Find where the given text appears and provide that cell's center as [x, y] coordinate. 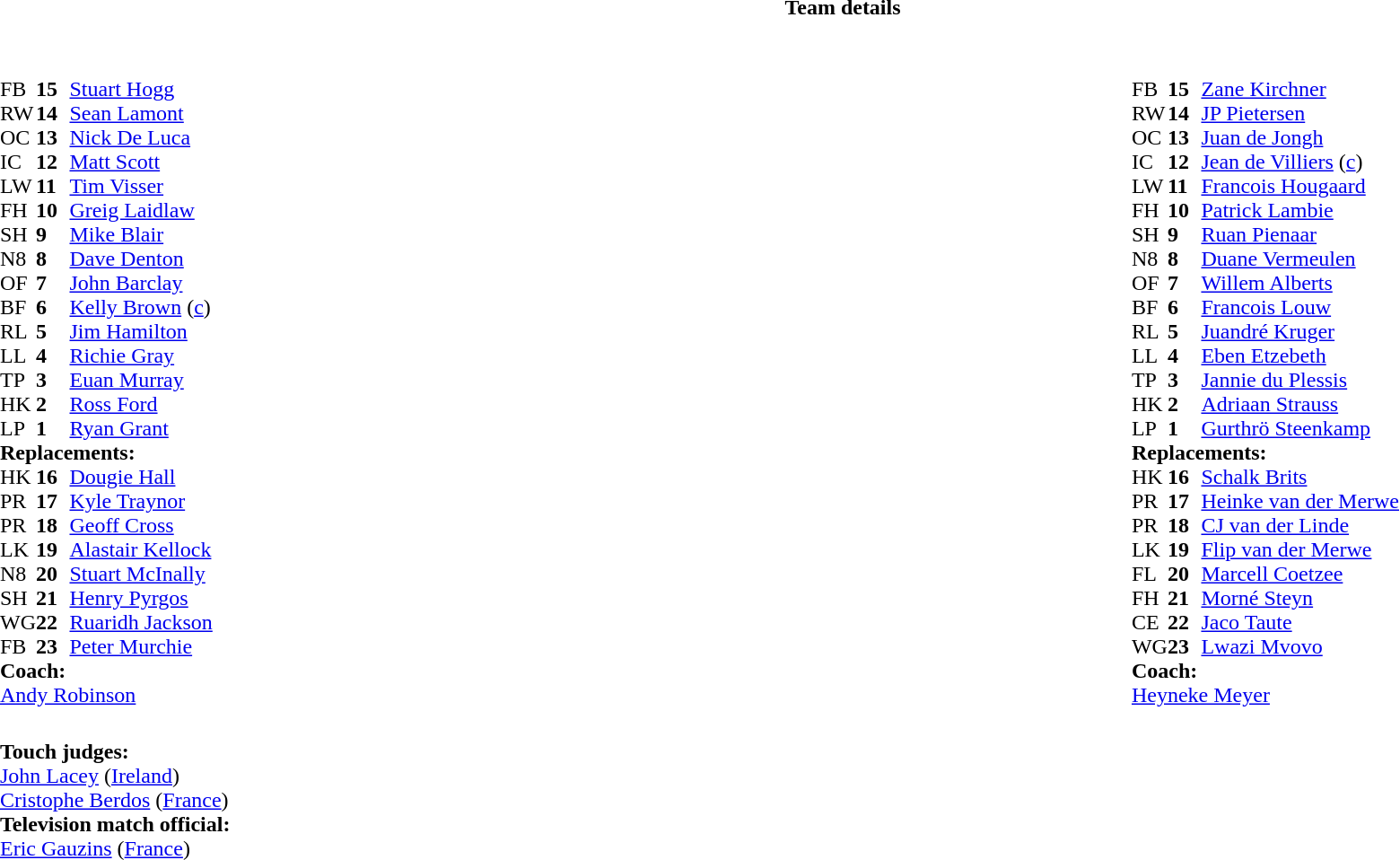
Ruaridh Jackson [140, 623]
Adriaan Strauss [1299, 404]
Heyneke Meyer [1265, 695]
Jaco Taute [1299, 623]
Ross Ford [140, 404]
Eben Etzebeth [1299, 355]
Dougie Hall [140, 478]
Tim Visser [140, 187]
FL [1150, 575]
Schalk Brits [1299, 478]
Juan de Jongh [1299, 138]
Gurthrö Steenkamp [1299, 429]
Jim Hamilton [140, 332]
Peter Murchie [140, 646]
Lwazi Mvovo [1299, 646]
Geoff Cross [140, 526]
Dave Denton [140, 259]
Kyle Traynor [140, 501]
Ryan Grant [140, 429]
Francois Hougaard [1299, 187]
Matt Scott [140, 162]
Mike Blair [140, 235]
Patrick Lambie [1299, 210]
CE [1150, 623]
John Barclay [140, 284]
Andy Robinson [106, 695]
Ruan Pienaar [1299, 235]
Francois Louw [1299, 307]
Flip van der Merwe [1299, 549]
Zane Kirchner [1299, 90]
Juandré Kruger [1299, 332]
Kelly Brown (c) [140, 307]
Jean de Villiers (c) [1299, 162]
Stuart McInally [140, 575]
Marcell Coetzee [1299, 575]
Richie Gray [140, 355]
Willem Alberts [1299, 284]
CJ van der Linde [1299, 526]
Euan Murray [140, 381]
Nick De Luca [140, 138]
Sean Lamont [140, 113]
Morné Steyn [1299, 598]
Jannie du Plessis [1299, 381]
Duane Vermeulen [1299, 259]
Heinke van der Merwe [1299, 501]
Stuart Hogg [140, 90]
Henry Pyrgos [140, 598]
Greig Laidlaw [140, 210]
Alastair Kellock [140, 549]
JP Pietersen [1299, 113]
